Capture the cell that displays the provided text and extract its (x, y) central coordinate. 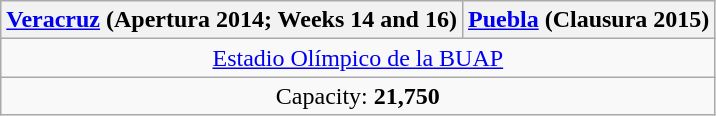
Puebla (Clausura 2015) (588, 20)
Capacity: 21,750 (358, 96)
Veracruz (Apertura 2014; Weeks 14 and 16) (232, 20)
Estadio Olímpico de la BUAP (358, 58)
